Extract the (X, Y) coordinate from the center of the cell holding the provided text.  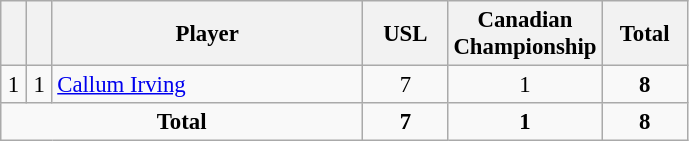
Canadian Championship (525, 34)
Player (208, 34)
USL (406, 34)
Callum Irving (208, 85)
